Detect which cell encompasses the target text, then output its [X, Y] center coordinate. 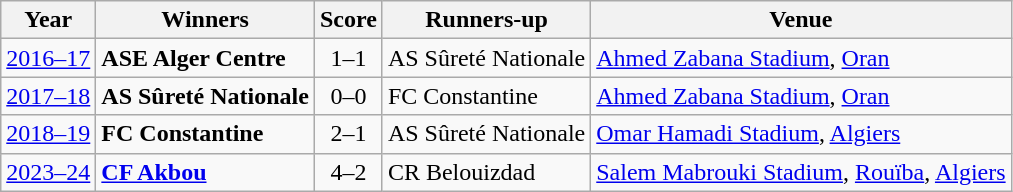
Venue [801, 20]
2018–19 [48, 134]
0–0 [348, 96]
2017–18 [48, 96]
Score [348, 20]
2016–17 [48, 58]
CF Akbou [206, 172]
4–2 [348, 172]
2023–24 [48, 172]
Winners [206, 20]
1–1 [348, 58]
Year [48, 20]
Runners-up [486, 20]
ASE Alger Centre [206, 58]
Omar Hamadi Stadium, Algiers [801, 134]
CR Belouizdad [486, 172]
Salem Mabrouki Stadium, Rouïba, Algiers [801, 172]
2–1 [348, 134]
